From the cell containing the given text, extract its center point as (X, Y) coordinate. 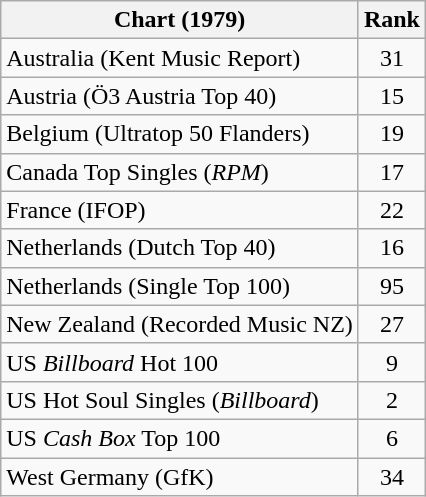
West Germany (GfK) (180, 477)
France (IFOP) (180, 210)
9 (392, 362)
Belgium (Ultratop 50 Flanders) (180, 134)
US Cash Box Top 100 (180, 438)
15 (392, 96)
22 (392, 210)
2 (392, 400)
34 (392, 477)
16 (392, 248)
New Zealand (Recorded Music NZ) (180, 324)
Rank (392, 20)
Australia (Kent Music Report) (180, 58)
27 (392, 324)
US Hot Soul Singles (Billboard) (180, 400)
19 (392, 134)
Chart (1979) (180, 20)
Netherlands (Dutch Top 40) (180, 248)
31 (392, 58)
17 (392, 172)
Netherlands (Single Top 100) (180, 286)
6 (392, 438)
95 (392, 286)
US Billboard Hot 100 (180, 362)
Austria (Ö3 Austria Top 40) (180, 96)
Canada Top Singles (RPM) (180, 172)
